For the text-containing cell, return its midpoint in (X, Y) coordinate format. 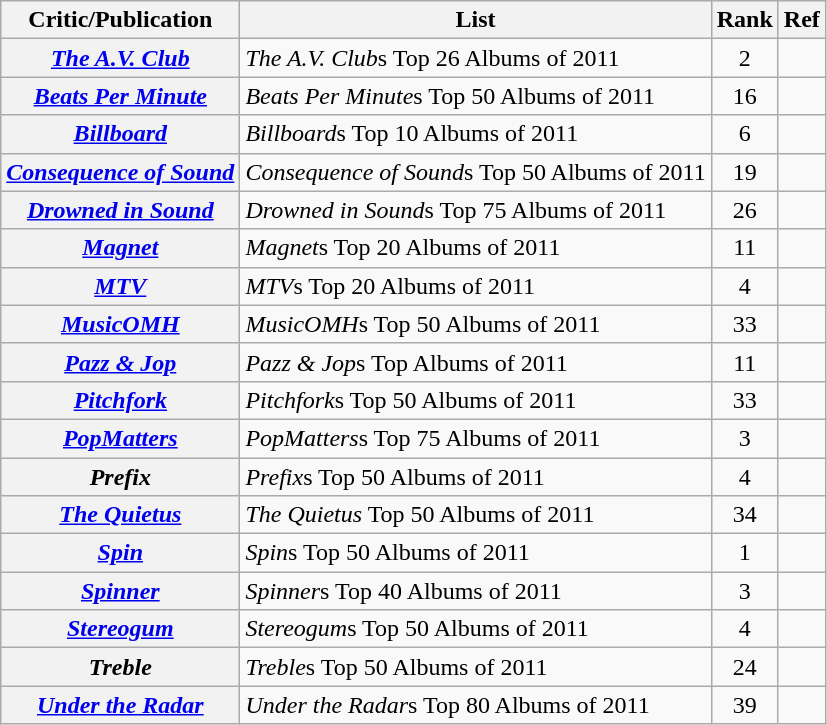
Under the Radars Top 80 Albums of 2011 (476, 705)
Pitchforks Top 50 Albums of 2011 (476, 400)
Prefixs Top 50 Albums of 2011 (476, 477)
List (476, 20)
Spinner (120, 591)
Spins Top 50 Albums of 2011 (476, 553)
PopMatterss Top 75 Albums of 2011 (476, 438)
Billboard (120, 134)
2 (744, 58)
Stereogums Top 50 Albums of 2011 (476, 629)
Pazz & Jops Top Albums of 2011 (476, 362)
Billboards Top 10 Albums of 2011 (476, 134)
Stereogum (120, 629)
Beats Per Minute (120, 96)
Drowned in Sounds Top 75 Albums of 2011 (476, 210)
Rank (744, 20)
Magnets Top 20 Albums of 2011 (476, 248)
The Quietus (120, 515)
The A.V. Clubs Top 26 Albums of 2011 (476, 58)
MusicOMHs Top 50 Albums of 2011 (476, 324)
Ref (802, 20)
26 (744, 210)
MTV (120, 286)
Pitchfork (120, 400)
Treble (120, 667)
MTVs Top 20 Albums of 2011 (476, 286)
1 (744, 553)
Trebles Top 50 Albums of 2011 (476, 667)
Beats Per Minutes Top 50 Albums of 2011 (476, 96)
Magnet (120, 248)
Consequence of Sounds Top 50 Albums of 2011 (476, 172)
19 (744, 172)
Pazz & Jop (120, 362)
The A.V. Club (120, 58)
Drowned in Sound (120, 210)
Spinners Top 40 Albums of 2011 (476, 591)
Under the Radar (120, 705)
Critic/Publication (120, 20)
24 (744, 667)
The Quietus Top 50 Albums of 2011 (476, 515)
34 (744, 515)
MusicOMH (120, 324)
Consequence of Sound (120, 172)
Spin (120, 553)
PopMatters (120, 438)
16 (744, 96)
6 (744, 134)
39 (744, 705)
Prefix (120, 477)
